Pinpoint the cell where the given text exists, returning its [x, y] midpoint coordinate. 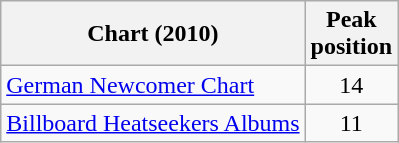
Chart (2010) [153, 34]
Peakposition [351, 34]
German Newcomer Chart [153, 85]
11 [351, 123]
14 [351, 85]
Billboard Heatseekers Albums [153, 123]
